Identify which cell holds the provided text, then report its [X, Y] central coordinate. 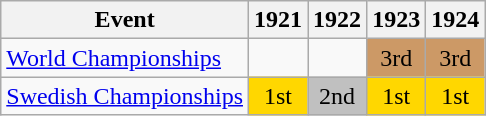
1921 [278, 20]
1922 [338, 20]
World Championships [125, 58]
1923 [396, 20]
2nd [338, 96]
1924 [456, 20]
Event [125, 20]
Swedish Championships [125, 96]
